From the cell containing the given text, extract its center point as (X, Y) coordinate. 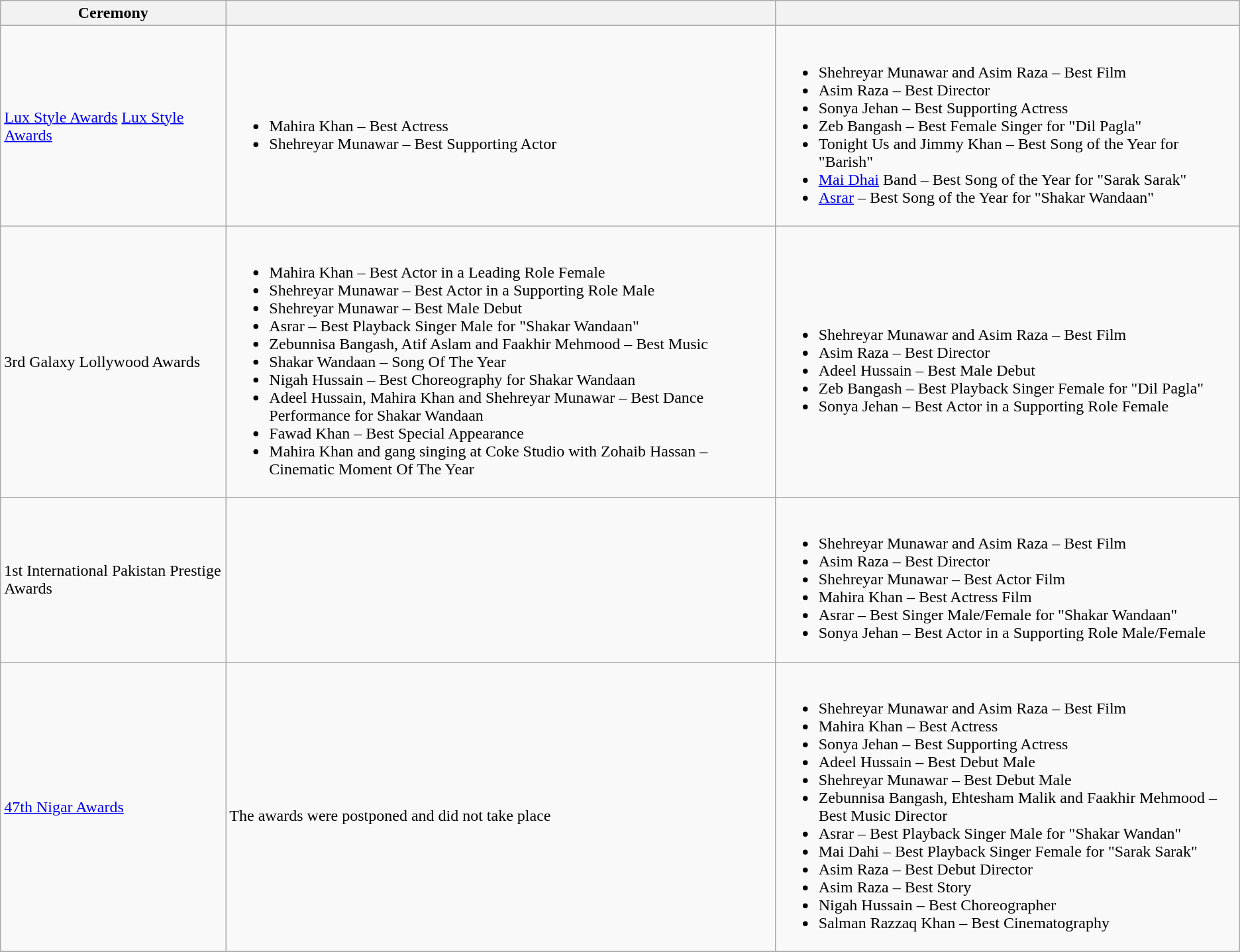
47th Nigar Awards (113, 807)
Lux Style Awards Lux Style Awards (113, 126)
Ceremony (113, 13)
1st International Pakistan Prestige Awards (113, 580)
3rd Galaxy Lollywood Awards (113, 362)
The awards were postponed and did not take place (501, 807)
Mahira Khan – Best ActressShehreyar Munawar – Best Supporting Actor (501, 126)
